Determine the (X, Y) coordinate at the center of the cell enclosing the given text.  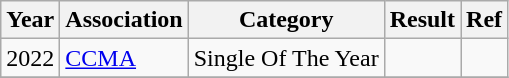
2022 (30, 58)
CCMA (124, 58)
Association (124, 20)
Result (422, 20)
Category (286, 20)
Single Of The Year (286, 58)
Year (30, 20)
Ref (484, 20)
